Return (X, Y) of the center of cell containing provided text 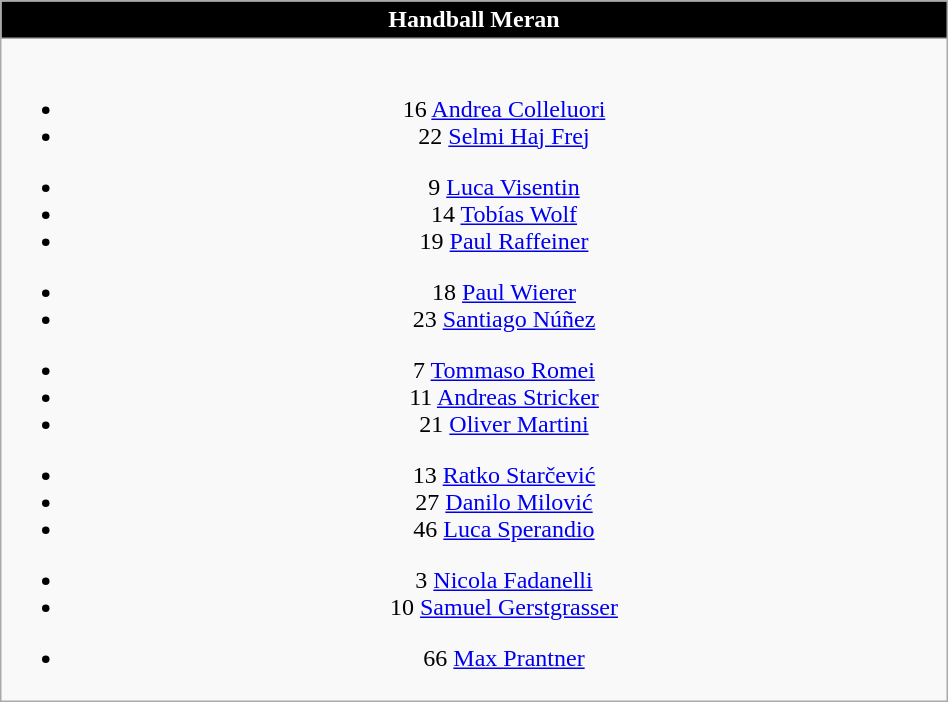
Handball Meran (474, 20)
